Search for the cell housing the specified text and yield its [x, y] center coordinate. 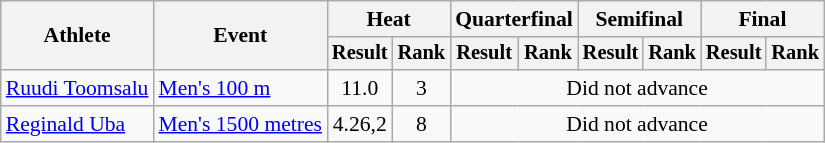
Ruudi Toomsalu [78, 88]
Reginald Uba [78, 124]
11.0 [360, 88]
3 [422, 88]
Men's 100 m [240, 88]
Heat [388, 19]
Final [762, 19]
8 [422, 124]
Athlete [78, 36]
Event [240, 36]
4.26,2 [360, 124]
Quarterfinal [514, 19]
Men's 1500 metres [240, 124]
Semifinal [640, 19]
